Provide the (x, y) coordinate of the cell's center where the given text is located.  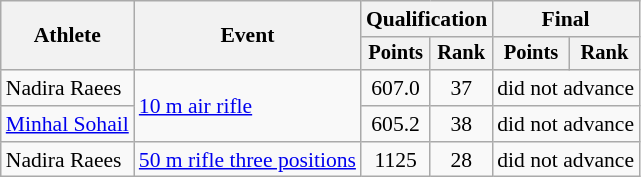
38 (461, 124)
10 m air rifle (248, 106)
Event (248, 36)
Nadira Raees (68, 88)
Qualification (426, 19)
605.2 (396, 124)
Athlete (68, 36)
Final (566, 19)
Minhal Sohail (68, 124)
607.0 (396, 88)
37 (461, 88)
